For the text-containing cell, return its midpoint in [X, Y] coordinate format. 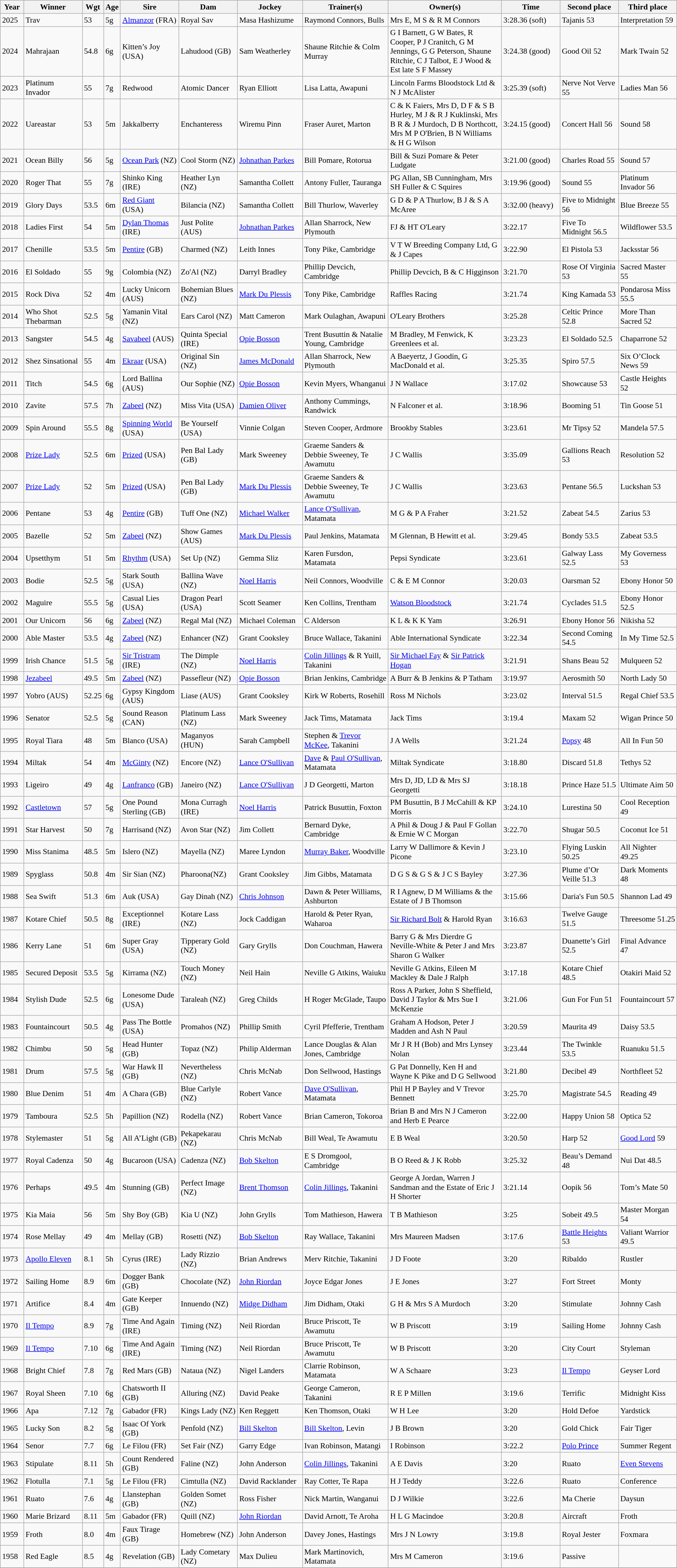
Kings Lady (NZ) [208, 1411]
Brian Andrews [270, 1259]
Miss Stanima [53, 852]
Drum [53, 1072]
Nikisha 52 [648, 620]
3:22.70 [531, 830]
Lance Douglas & Alan Jones, Cambridge [345, 1049]
Regal Mal (NZ) [208, 620]
Brookby Stables [445, 428]
2008 [12, 455]
Scott Seamer [270, 603]
Maurita 49 [589, 1027]
Bodie [53, 580]
Decibel 49 [589, 1072]
1977 [12, 1161]
Ivan Robinson, Matangi [345, 1446]
2001 [12, 620]
Avon Star (NZ) [208, 830]
3:19.96 (good) [531, 182]
Red Giant (USA) [150, 205]
Rhythm (USA) [150, 558]
Promahos (NZ) [208, 1027]
Royal Sav [208, 20]
Winner [53, 7]
E B Weal [445, 1138]
Bondy 53.5 [589, 536]
Nerve Not Verve 55 [589, 88]
Savabeel (AUS) [150, 339]
1973 [12, 1259]
Kerry Lane [53, 946]
Spiro 57.5 [589, 361]
3:25 [531, 1215]
H L G Macindoe [445, 1517]
2014 [12, 317]
Cool Storm (NZ) [208, 161]
2024 [12, 51]
Ross M Nichols [445, 696]
Oopik 56 [589, 1188]
Charles Road 55 [589, 161]
Passefleur (NZ) [208, 678]
Fountaincourt [53, 1027]
Mulqueen 52 [648, 661]
Shannon Lad 49 [648, 896]
Wigan Prince 50 [648, 718]
David Racklander [270, 1481]
Prince Haze 51.5 [589, 785]
2010 [12, 406]
Cimtulla (NZ) [208, 1481]
War Hawk II (GB) [150, 1072]
Jim Gibbs, Matamata [345, 875]
Uareastar [53, 124]
Lucky Unicorn (AUS) [150, 294]
Alluring (NZ) [208, 1393]
3:19.8 [531, 1534]
Jim Didham, Otaki [345, 1304]
1970 [12, 1326]
3:25.35 [531, 361]
Just Polite (AUS) [208, 227]
3:23 [531, 1371]
Castle Heights 52 [648, 383]
Set Up (NZ) [208, 558]
Bruce Wallace, Takanini [345, 638]
2009 [12, 428]
2025 [12, 20]
Lahudood (GB) [208, 51]
Ryan Elliott [270, 88]
J D Foote [445, 1259]
A Baeyertz, J Goodin, G MacDonald et al. [445, 361]
3:25.70 [531, 1094]
Bright Chief [53, 1371]
51.5 [93, 661]
Bernard Dyke, Cambridge [345, 830]
7.8 [93, 1371]
Sire [150, 7]
2015 [12, 294]
Bill Skelton [270, 1429]
Atomic Dancer [208, 88]
Sacred Master 55 [648, 272]
Raffles Racing [445, 294]
3:18.18 [531, 785]
One Pound Sterling (GB) [150, 807]
Sound 58 [648, 124]
Age [112, 7]
J A Wells [445, 740]
Ebony Honor 52.5 [648, 603]
Gay Dinah (NZ) [208, 896]
Threesome 51.25 [648, 919]
Count Rendered (GB) [150, 1464]
3:17.18 [531, 973]
Golden Somet (NZ) [208, 1499]
Titch [53, 383]
Tom’s Mate 50 [648, 1188]
Karen Fursdon, Matamata [345, 558]
Irish Chance [53, 661]
King Kamada 53 [589, 294]
3:19.97 [531, 678]
3:23.87 [531, 946]
Murray Baker, Woodville [345, 852]
R E P Millen [445, 1393]
Miss Vita (USA) [208, 406]
Bill Thurlow, Waverley [345, 205]
Penfold (NZ) [208, 1429]
Papillion (NZ) [150, 1116]
Royal Cadenza [53, 1161]
N Falconer et al. [445, 406]
1969 [12, 1348]
Wildflower 53.5 [648, 227]
2007 [12, 487]
Galway Lass 52.5 [589, 558]
Pekapekarau (NZ) [208, 1138]
Ken Thomson, Otaki [345, 1411]
1996 [12, 718]
3:22.17 [531, 227]
1982 [12, 1049]
3:20.59 [531, 1027]
Good Lord 59 [648, 1138]
Midnight Kiss [648, 1393]
Antony Fuller, Tauranga [345, 182]
My Governess 53 [648, 558]
Daisy 53.5 [648, 1027]
Chocolate (NZ) [208, 1281]
Concert Hall 56 [589, 124]
The Dimple (NZ) [208, 661]
1993 [12, 785]
Midge Didham [270, 1304]
Marie Brizard [53, 1517]
Sound Reason (CAN) [150, 718]
Optica 52 [648, 1116]
3:19.4 [531, 718]
Homebrew (NZ) [208, 1534]
3:29.45 [531, 536]
1975 [12, 1215]
Nevertheless (NZ) [208, 1072]
Valiant Warrior 49.5 [648, 1237]
Sir Michael Fay & Sir Patrick Hogan [445, 661]
Harold & Peter Ryan, Waharoa [345, 919]
51.3 [93, 896]
1961 [12, 1499]
Matt Cameron [270, 317]
M Glennan, B Hewitt et al. [445, 536]
Ross Fisher [270, 1499]
Miltak [53, 763]
El Pistola 53 [589, 250]
Kevin Myers, Whanganui [345, 383]
Shugar 50.5 [589, 830]
Joyce Edgar Jones [345, 1281]
Bill Skelton, Levin [345, 1429]
J B Brown [445, 1429]
Spin Around [53, 428]
Gold Chick [589, 1429]
Five to Midnight 56 [589, 205]
Sound 57 [648, 161]
Patrick Busuttin, Foxton [345, 807]
Taraleah (NZ) [208, 1000]
Royal Sheen [53, 1393]
1962 [12, 1481]
2016 [12, 272]
2017 [12, 250]
Neville G Atkins, Waiuku [345, 973]
Bill Weal, Te Awamutu [345, 1138]
Cyclades 51.5 [589, 603]
FJ & HT O'Leary [445, 227]
Polo Prince [589, 1446]
Ligeiro [53, 785]
Star Harvest [53, 830]
Sound 55 [589, 182]
Able International Syndicate [445, 638]
Yamanin Vital (NZ) [150, 317]
Magistrate 54.5 [589, 1094]
Show Games (AUS) [208, 536]
Duanette’s Girl 52.5 [589, 946]
Isaac Of York (GB) [150, 1429]
Sangster [53, 339]
Beau’s Demand 48 [589, 1161]
Lady Rizzio (NZ) [208, 1259]
Aerosmith 50 [589, 678]
2003 [12, 580]
Jacksstar 56 [648, 250]
Royal Tiara [53, 740]
Cool Reception 49 [648, 807]
3:24.10 [531, 807]
Sobeit 49.5 [589, 1215]
Royal Jester [589, 1534]
H J Teddy [445, 1481]
Kotare Chief 48.5 [589, 973]
7.6 [93, 1499]
1965 [12, 1429]
Graham A Hodson, Peter J Madden and Ash N Paul [445, 1027]
Nigel Landers [270, 1371]
Gary Grylls [270, 946]
2018 [12, 227]
Pentane [53, 514]
Dogger Bank (GB) [150, 1281]
Oarsman 52 [589, 580]
Celtic Prince 52.8 [589, 317]
Wgt [93, 7]
PM Busuttin, B J McCahill & KP Morris [445, 807]
Spinning World (USA) [150, 428]
Trainer(s) [345, 7]
Rodella (NZ) [208, 1116]
Greg Childs [270, 1000]
Stunning (GB) [150, 1188]
Ears Carol (NZ) [208, 317]
3:24.38 (good) [531, 51]
Charmed (NZ) [208, 250]
Bill & Suzi Pomare & Peter Ludgate [445, 161]
Harrisand (NZ) [150, 830]
PG Allan, SB Cunningham, Mrs SH Fuller & C Squires [445, 182]
48 [93, 740]
7.1 [93, 1481]
1974 [12, 1237]
1972 [12, 1281]
J D Georgetti, Marton [345, 785]
Gallions Reach 53 [589, 455]
Fort Street [589, 1281]
1968 [12, 1371]
3:23.63 [531, 487]
Bazelle [53, 536]
Phillip Devcich, Cambridge [345, 272]
A E Davis [445, 1464]
Watson Bloodstock [445, 603]
Coconut Ice 51 [648, 830]
Maguire [53, 603]
1987 [12, 919]
Zabeat 54.5 [589, 514]
2012 [12, 361]
Zarius 53 [648, 514]
1964 [12, 1446]
7.7 [93, 1446]
Sea Swift [53, 896]
Fountaincourt 57 [648, 1000]
Chatsworth II (GB) [150, 1393]
J N Wallace [445, 383]
Final Advance 47 [648, 946]
Aircraft [589, 1517]
Brian Cameron, Tokoroa [345, 1116]
Paul Jenkins, Matamata [345, 536]
Ma Cherie [589, 1499]
V T W Breeding Company Ltd, G & J Capes [445, 250]
David Arnott, Te Aroha [345, 1517]
Innuendo (NZ) [208, 1304]
Jack Tims [445, 718]
Master Morgan 54 [648, 1215]
3:23.02 [531, 696]
Jim Collett [270, 830]
Kotare Chief [53, 919]
Philip Alderman [270, 1049]
Brian Jenkins, Cambridge [345, 678]
Luckshan 53 [648, 487]
Cyril Pfefferie, Trentham [345, 1027]
Stark South (USA) [150, 580]
Bilancia (NZ) [208, 205]
Dragon Pearl (USA) [208, 603]
Fraser Auret, Marton [345, 124]
Pentane 56.5 [589, 487]
Maree Lyndon [270, 852]
Mellay (GB) [150, 1237]
Ross A Parker, John S Sheffield, David J Taylor & Mrs Sue I McKenzie [445, 1000]
Bohemian Blues (NZ) [208, 294]
1994 [12, 763]
Liase (AUS) [208, 696]
Ruanuku 51.5 [648, 1049]
Be Yourself (USA) [208, 428]
Vinnie Colgan [270, 428]
Otakiri Maid 52 [648, 973]
Mrs D, JD, LD & Mrs SJ Georgetti [445, 785]
In My Time 52.5 [648, 638]
Gate Keeper (GB) [150, 1304]
Upsetthym [53, 558]
8.0 [93, 1534]
Happy Union 58 [589, 1116]
Stipulate [53, 1464]
52.25 [93, 696]
Shaune Ritchie & Colm Murray [345, 51]
Rose Mellay [53, 1237]
Darryl Bradley [270, 272]
Zo'Al (NZ) [208, 272]
2020 [12, 182]
Casual Lies (USA) [150, 603]
Ebony Honor 50 [648, 580]
3:21.24 [531, 740]
Auk (USA) [150, 896]
Revelation (GB) [150, 1556]
1986 [12, 946]
Lonesome Dude (USA) [150, 1000]
7h [112, 406]
Senator [53, 718]
C Alderson [345, 620]
Stylish Dude [53, 1000]
Ken Reggett [270, 1411]
Kia Maia [53, 1215]
El Soldado 52.5 [589, 339]
3:24.15 (good) [531, 124]
Dark Moments 48 [648, 875]
Lincoln Farms Bloodstock Ltd & N J McAlister [445, 88]
1992 [12, 807]
Jezabeel [53, 678]
57 [93, 807]
Kitten’s Joy (USA) [150, 51]
Shez Sinsational [53, 361]
Lady Cometary (NZ) [208, 1556]
Mrs Maureen Madsen [445, 1237]
Sarah Campbell [270, 740]
Mr J R H (Bob) and Mrs Lynsey Nolan [445, 1049]
Original Sin (NZ) [208, 361]
54.8 [93, 51]
Maxam 52 [589, 718]
Chenille [53, 250]
E S Dromgool, Cambridge [345, 1161]
A Chara (GB) [150, 1094]
1997 [12, 696]
Senor [53, 1446]
Dave & Paul O'Sullivan, Matamata [345, 763]
Neville G Atkins, Eileen M Mackley & Dale J Ralph [445, 973]
Zabeat 53.5 [648, 536]
Battle Heights 53 [589, 1237]
3:21.91 [531, 661]
G Pat Donnelly, Ken H and Wayne K Pike and D G Sellwood [445, 1072]
Platinum Invador 56 [648, 182]
Trent Busuttin & Natalie Young, Cambridge [345, 339]
M Bradley, M Fenwick, K Greenlees et al. [445, 339]
1995 [12, 740]
Pepsi Syndicate [445, 558]
1981 [12, 1072]
3:21.00 (good) [531, 161]
Artifice [53, 1304]
3:25.39 (soft) [531, 88]
Barry G & Mrs Dierdre G Neville-White & Peter J and Mrs Sharon G Walker [445, 946]
Lucky Son [53, 1429]
Ladies First [53, 227]
3:22.90 [531, 250]
Tipperary Gold (NZ) [208, 946]
Brian B and Mrs N J Cameron and Herb E Pearce [445, 1116]
H Roger McGlade, Taupo [345, 1000]
Mandela 57.5 [648, 428]
1989 [12, 875]
Leith Innes [270, 250]
Stephen & Trevor McKee, Takanini [345, 740]
I Robinson [445, 1446]
Super Gray (USA) [150, 946]
Ray Cotter, Te Rapa [345, 1481]
Kirrama (NZ) [150, 973]
McGinty (NZ) [150, 763]
48.5 [93, 852]
Gemma Sliz [270, 558]
Harp 52 [589, 1138]
Cadenza (NZ) [208, 1161]
City Court [589, 1348]
Dave O'Sullivan, Matamata [345, 1094]
Time [531, 7]
Second Coming 54.5 [589, 638]
3:18.80 [531, 763]
Phillip Smith [270, 1027]
Bucaroon (USA) [150, 1161]
Llanstephan (GB) [150, 1499]
3:16.63 [531, 919]
M G & P A Fraher [445, 514]
Six O’Clock News 59 [648, 361]
Ultimate Aim 50 [648, 785]
3:21.70 [531, 272]
W H Lee [445, 1411]
Rosetti (NZ) [208, 1237]
W A Schaare [445, 1371]
A Burr & B Jenkins & P Tatham [445, 678]
Ribaldo [589, 1259]
1963 [12, 1464]
Mark Oulaghan, Awapuni [345, 317]
1998 [12, 678]
Interpretation 59 [648, 20]
Mrs M Cameron [445, 1556]
Max Dulieu [270, 1556]
Quill (NZ) [208, 1517]
John Grylls [270, 1215]
Merv Ritchie, Takanini [345, 1259]
Rose Of Virginia 53 [589, 272]
Ladies Man 56 [648, 88]
Steven Cooper, Ardmore [345, 428]
K L & K K Yam [445, 620]
1999 [12, 661]
9g [112, 272]
3:20.03 [531, 580]
Mona Curragh (IRE) [208, 807]
Red Mars (GB) [150, 1371]
Conference [648, 1481]
Trav [53, 20]
2006 [12, 514]
1966 [12, 1411]
Daysun [648, 1499]
Wiremu Pinn [270, 124]
Gypsy Kingdom (AUS) [150, 696]
2002 [12, 603]
Pondarosa Miss 55.5 [648, 294]
3:15.66 [531, 896]
Quinta Special (IRE) [208, 339]
Encore (NZ) [208, 763]
2013 [12, 339]
Tamboura [53, 1116]
David Peake [270, 1393]
3:18.96 [531, 406]
3:19 [531, 1326]
3:21.52 [531, 514]
3:23.44 [531, 1049]
Platinum Lass (NZ) [208, 718]
Lord Ballina (AUS) [150, 383]
Phil H P Bayley and V Trevor Bennett [445, 1094]
Able Master [53, 638]
All Nighter 49.25 [648, 852]
2022 [12, 124]
Pass The Bottle (USA) [150, 1027]
Almanzor (FRA) [150, 20]
Faux Tirage (GB) [150, 1534]
Garry Edge [270, 1446]
Shy Boy (GB) [150, 1215]
Daria's Fun 50.5 [589, 896]
1971 [12, 1304]
Ken Collins, Trentham [345, 603]
Lanfranco (GB) [150, 785]
1976 [12, 1188]
Phillip Devcich, B & C Higginson [445, 272]
Resolution 52 [648, 455]
Red Eagle [53, 1556]
Nataua (NZ) [208, 1371]
Pharoona(NZ) [208, 875]
Blue Carlyle (NZ) [208, 1094]
D G S & G S & J C S Bayley [445, 875]
1959 [12, 1534]
Neil Hain [270, 973]
G D & P A Thurlow, B J & S A McAree [445, 205]
Clarrie Robinson, Matamata [345, 1371]
Flying Luskin 50.25 [589, 852]
Blue Denim [53, 1094]
1991 [12, 830]
2004 [12, 558]
Jack Tims, Matamata [345, 718]
Roger That [53, 182]
Nui Dat 48.5 [648, 1161]
Zavite [53, 406]
Kotare Lass (NZ) [208, 919]
3:22.2 [531, 1446]
Kia U (NZ) [208, 1215]
Terrific [589, 1393]
Platinum Invador [53, 88]
Rock Diva [53, 294]
2019 [12, 205]
Dam [208, 7]
3:27.36 [531, 875]
O'Leary Brothers [445, 317]
Regal Chief 53.5 [648, 696]
Mr Tipsy 52 [589, 428]
C & K Faiers, Mrs D, D F & S B Hurley, M J & R J Kuklinski, Mrs B R & J Murdoch, D B Northcott, Mrs M P O'Brien, B N Williams & H G Wilson [445, 124]
3:32.00 (heavy) [531, 205]
Secured Deposit [53, 973]
1958 [12, 1556]
Chris Johnson [270, 896]
Nick Martin, Wanganui [345, 1499]
Maganyos (HUN) [208, 740]
Neil Connors, Woodville [345, 580]
G H & Mrs S A Murdoch [445, 1304]
Perhaps [53, 1188]
3:17.02 [531, 383]
C & E M Connor [445, 580]
8.4 [93, 1304]
Jakkalberry [150, 124]
Larry W Dallimore & Kevin J Picone [445, 852]
More Than Sacred 52 [648, 317]
3:25.28 [531, 317]
Mrs E, M S & R M Connors [445, 20]
Yobro (AUS) [53, 696]
Our Unicorn [53, 620]
Set Fair (NZ) [208, 1446]
Stimulate [589, 1304]
Who Shot Thebarman [53, 317]
3:20.8 [531, 1517]
Flotulla [53, 1481]
Don Couchman, Hawera [345, 946]
3:20.50 [531, 1138]
Mayella (NZ) [208, 852]
1960 [12, 1517]
1967 [12, 1393]
Owner(s) [445, 7]
Plume d’Or Veille 51.3 [589, 875]
3:27 [531, 1281]
Blanco (USA) [150, 740]
Tuff One (NZ) [208, 514]
Showcause 53 [589, 383]
Bill Pomare, Rotorua [345, 161]
Jock Caddigan [270, 919]
George A Jordan, Warren J Sandman and the Estate of Eric J H Shorter [445, 1188]
G I Barnett, G W Bates, R Cooper, P J Cranitch, G M Jennings, G G Peterson, Shaune Ritchie, C J Talbot, E J Wood & Est late S F Massey [445, 51]
Gun For Fun 51 [589, 1000]
Ocean Billy [53, 161]
Sam Weatherley [270, 51]
Spyglass [53, 875]
Ekraar (USA) [150, 361]
3:22.00 [531, 1116]
2011 [12, 383]
Kirk W Roberts, Rosehill [345, 696]
Styleman [648, 1348]
Stylemaster [53, 1138]
J E Jones [445, 1281]
James McDonald [270, 361]
Glory Days [53, 205]
3:21.06 [531, 1000]
Damien Oliver [270, 406]
D J Wilkie [445, 1499]
Enchanteress [208, 124]
3:25.32 [531, 1161]
1978 [12, 1138]
Miltak Syndicate [445, 763]
Tin Goose 51 [648, 406]
2005 [12, 536]
Islero (NZ) [150, 852]
2023 [12, 88]
3:23.23 [531, 339]
Northfleet 52 [648, 1072]
Popsy 48 [589, 740]
3:21.80 [531, 1072]
Interval 51.5 [589, 696]
Janeiro (NZ) [208, 785]
50.8 [93, 875]
Heather Lyn (NZ) [208, 182]
Even Stevens [648, 1464]
Ocean Park (NZ) [150, 161]
Don Sellwood, Hastings [345, 1072]
Mahrajaan [53, 51]
B O Reed & J K Robb [445, 1161]
Booming 51 [589, 406]
Shans Beau 52 [589, 661]
Passive [589, 1556]
Discard 51.8 [589, 763]
T B Mathieson [445, 1215]
Fair Tiger [648, 1429]
El Soldado [53, 272]
Mrs J N Lowry [445, 1534]
Blue Breeze 55 [648, 205]
Monty [648, 1281]
8.2 [93, 1429]
Third place [648, 7]
Chaparrone 52 [648, 339]
3:22.34 [531, 638]
1979 [12, 1116]
Apa [53, 1411]
Davey Jones, Hastings [345, 1534]
Tajanis 53 [589, 20]
Hold Defoe [589, 1411]
3:28.36 (soft) [531, 20]
Foxmara [648, 1534]
Lisa Latta, Awapuni [345, 88]
Good Oil 52 [589, 51]
Ballina Wave (NZ) [208, 580]
1985 [12, 973]
Michael Coleman [270, 620]
Yardstick [648, 1411]
3:17.6 [531, 1237]
Dylan Thomas (IRE) [150, 227]
1988 [12, 896]
3:23.10 [531, 852]
7.12 [93, 1411]
A Phil & Doug J & Paul F Gollan & Ernie W C Morgan [445, 830]
Chimbu [53, 1049]
Mark Twain 52 [648, 51]
Michael Walker [270, 514]
Sir Tristram (IRE) [150, 661]
1980 [12, 1094]
Anthony Cummings, Randwick [345, 406]
Masa Hashizume [270, 20]
Redwood [150, 88]
8.1 [93, 1259]
Castletown [53, 807]
Head Hunter (GB) [150, 1049]
Sir Sian (NZ) [150, 875]
Five To Midnight 56.5 [589, 227]
Raymond Connors, Bulls [345, 20]
Colin Jillings & R Yuill, Takanini [345, 661]
Reading 49 [648, 1094]
The Twinkle 53.5 [589, 1049]
Exceptionnel (IRE) [150, 919]
North Lady 50 [648, 678]
Lance O'Sullivan, Matamata [345, 514]
Ebony Honor 56 [589, 620]
Second place [589, 7]
Rustler [648, 1259]
Brent Thomson [270, 1188]
Year [12, 7]
Tethys 52 [648, 763]
Jockey [270, 7]
Ray Wallace, Takanini [345, 1237]
Cyrus (IRE) [150, 1259]
Summer Regent [648, 1446]
3:35.09 [531, 455]
8.5 [93, 1556]
3:21.14 [531, 1188]
Apollo Eleven [53, 1259]
Sir Richard Bolt & Harold Ryan [445, 919]
Twelve Gauge 51.5 [589, 919]
George Cameron, Takanini [345, 1393]
Faline (NZ) [208, 1464]
All A’Light (GB) [150, 1138]
Enhancer (NZ) [208, 638]
2000 [12, 638]
Shinko King (IRE) [150, 182]
3:26.91 [531, 620]
Geyser Lord [648, 1371]
R I Agnew, D M Williams & the Estate of J B Thomson [445, 896]
Lurestina 50 [589, 807]
Dawn & Peter Williams, Ashburton [345, 896]
Our Sophie (NZ) [208, 383]
Topaz (NZ) [208, 1049]
Colombia (NZ) [150, 272]
1990 [12, 852]
2021 [12, 161]
Perfect Image (NZ) [208, 1188]
All In Fun 50 [648, 740]
Mark Martinovich, Matamata [345, 1556]
1983 [12, 1027]
1984 [12, 1000]
Tom Mathieson, Hawera [345, 1215]
Touch Money (NZ) [208, 973]
